Capture the cell that displays the provided text and extract its [x, y] central coordinate. 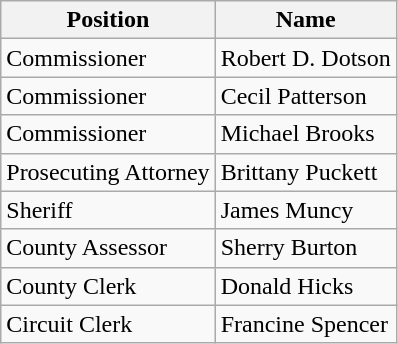
Robert D. Dotson [306, 58]
Donald Hicks [306, 286]
Name [306, 20]
Prosecuting Attorney [108, 172]
County Assessor [108, 248]
Sheriff [108, 210]
Francine Spencer [306, 324]
County Clerk [108, 286]
Michael Brooks [306, 134]
Circuit Clerk [108, 324]
Brittany Puckett [306, 172]
Sherry Burton [306, 248]
Position [108, 20]
Cecil Patterson [306, 96]
James Muncy [306, 210]
